From the cell containing the given text, extract its center point as [x, y] coordinate. 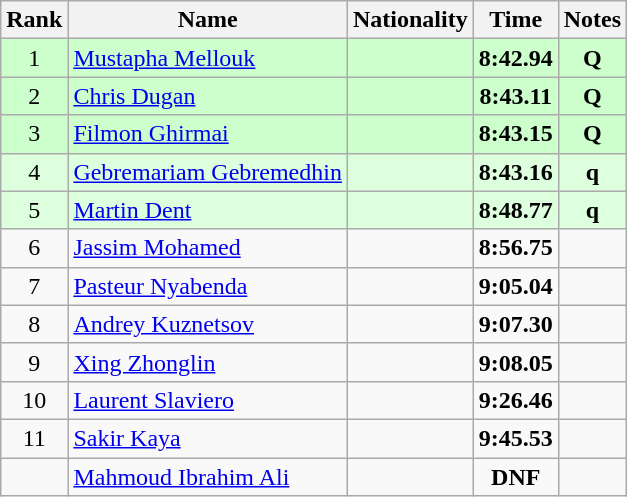
Name [208, 20]
Rank [34, 20]
9:45.53 [516, 438]
8:42.94 [516, 58]
Gebremariam Gebremedhin [208, 172]
4 [34, 172]
Notes [592, 20]
9 [34, 362]
Mahmoud Ibrahim Ali [208, 477]
9:05.04 [516, 286]
8:56.75 [516, 248]
8 [34, 324]
Mustapha Mellouk [208, 58]
DNF [516, 477]
Nationality [410, 20]
Sakir Kaya [208, 438]
8:48.77 [516, 210]
2 [34, 96]
11 [34, 438]
Chris Dugan [208, 96]
Jassim Mohamed [208, 248]
Martin Dent [208, 210]
9:26.46 [516, 400]
7 [34, 286]
8:43.16 [516, 172]
8:43.15 [516, 134]
Time [516, 20]
Pasteur Nyabenda [208, 286]
1 [34, 58]
9:08.05 [516, 362]
9:07.30 [516, 324]
6 [34, 248]
Filmon Ghirmai [208, 134]
8:43.11 [516, 96]
10 [34, 400]
Xing Zhonglin [208, 362]
Laurent Slaviero [208, 400]
3 [34, 134]
Andrey Kuznetsov [208, 324]
5 [34, 210]
